Extract the [x, y] coordinate from the center of the cell holding the provided text.  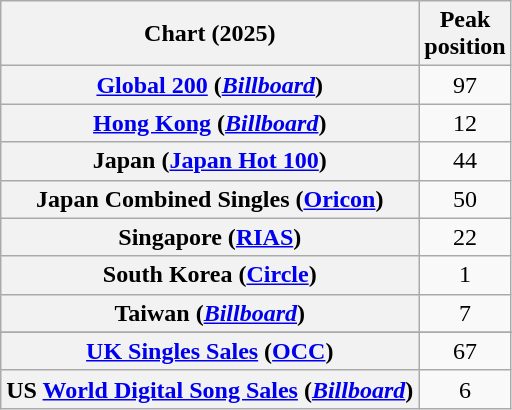
50 [465, 199]
97 [465, 85]
Japan Combined Singles (Oricon) [210, 199]
44 [465, 161]
US World Digital Song Sales (Billboard) [210, 389]
1 [465, 275]
UK Singles Sales (OCC) [210, 351]
Chart (2025) [210, 34]
South Korea (Circle) [210, 275]
Singapore (RIAS) [210, 237]
7 [465, 313]
Taiwan (Billboard) [210, 313]
Japan (Japan Hot 100) [210, 161]
22 [465, 237]
Peakposition [465, 34]
Hong Kong (Billboard) [210, 123]
12 [465, 123]
Global 200 (Billboard) [210, 85]
6 [465, 389]
67 [465, 351]
